Return the [x, y] coordinate for the center point of the cell that contains the specified text.  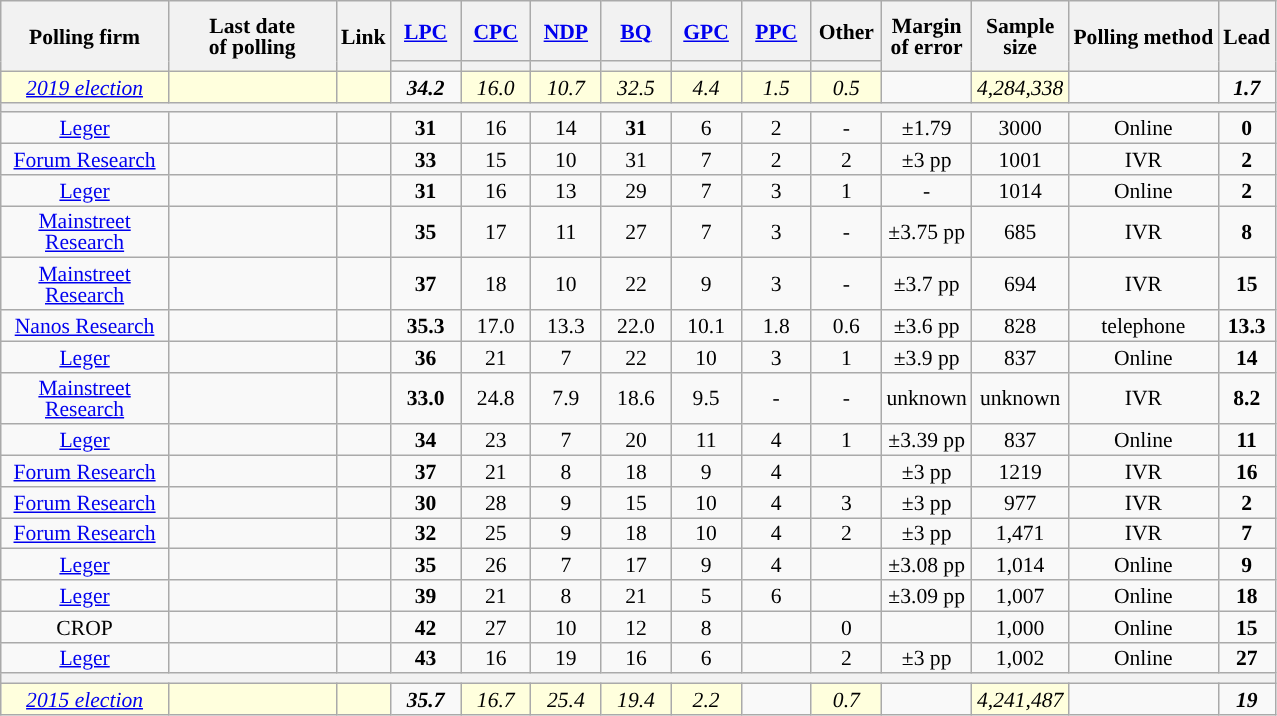
NDP [566, 31]
±3.75 pp [926, 232]
GPC [706, 31]
±3.9 pp [926, 356]
16.7 [496, 700]
17.0 [496, 326]
30 [426, 502]
42 [426, 626]
Polling firm [85, 36]
18.6 [636, 398]
29 [636, 190]
19.4 [636, 700]
35.7 [426, 700]
Polling method [1143, 36]
33 [426, 160]
±3.39 pp [926, 440]
32 [426, 534]
BQ [636, 31]
LPC [426, 31]
25 [496, 534]
1,000 [1020, 626]
33.0 [426, 398]
13 [566, 190]
828 [1020, 326]
10.1 [706, 326]
PPC [776, 31]
24.8 [496, 398]
1.5 [776, 86]
43 [426, 658]
1219 [1020, 472]
Lead [1246, 36]
1,007 [1020, 596]
12 [636, 626]
3000 [1020, 128]
25.4 [566, 700]
28 [496, 502]
Other [846, 31]
35.3 [426, 326]
Marginof error [926, 36]
23 [496, 440]
1,002 [1020, 658]
4,284,338 [1020, 86]
5 [706, 596]
34.2 [426, 86]
1001 [1020, 160]
0.7 [846, 700]
4,241,487 [1020, 700]
7.9 [566, 398]
1,014 [1020, 564]
Nanos Research [85, 326]
36 [426, 356]
1,471 [1020, 534]
8.2 [1246, 398]
0.6 [846, 326]
9.5 [706, 398]
22.0 [636, 326]
±3.6 pp [926, 326]
0.5 [846, 86]
CPC [496, 31]
16.0 [496, 86]
2.2 [706, 700]
±1.79 [926, 128]
694 [1020, 284]
26 [496, 564]
telephone [1143, 326]
32.5 [636, 86]
1.8 [776, 326]
20 [636, 440]
Samplesize [1020, 36]
10.7 [566, 86]
1014 [1020, 190]
977 [1020, 502]
2015 election [85, 700]
2019 election [85, 86]
1.7 [1246, 86]
±3.7 pp [926, 284]
Link [364, 36]
39 [426, 596]
Last dateof polling [252, 36]
CROP [85, 626]
4.4 [706, 86]
±3.08 pp [926, 564]
±3.09 pp [926, 596]
685 [1020, 232]
34 [426, 440]
